Find where the given text appears and provide that cell's center as (x, y) coordinate. 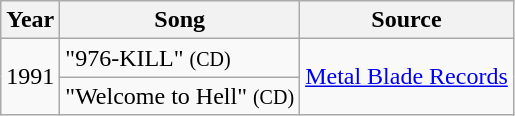
Source (407, 20)
Metal Blade Records (407, 77)
Song (180, 20)
"976-KILL" (CD) (180, 58)
1991 (30, 77)
Year (30, 20)
"Welcome to Hell" (CD) (180, 96)
